Output the [X, Y] coordinate of the center of the cell containing the given text.  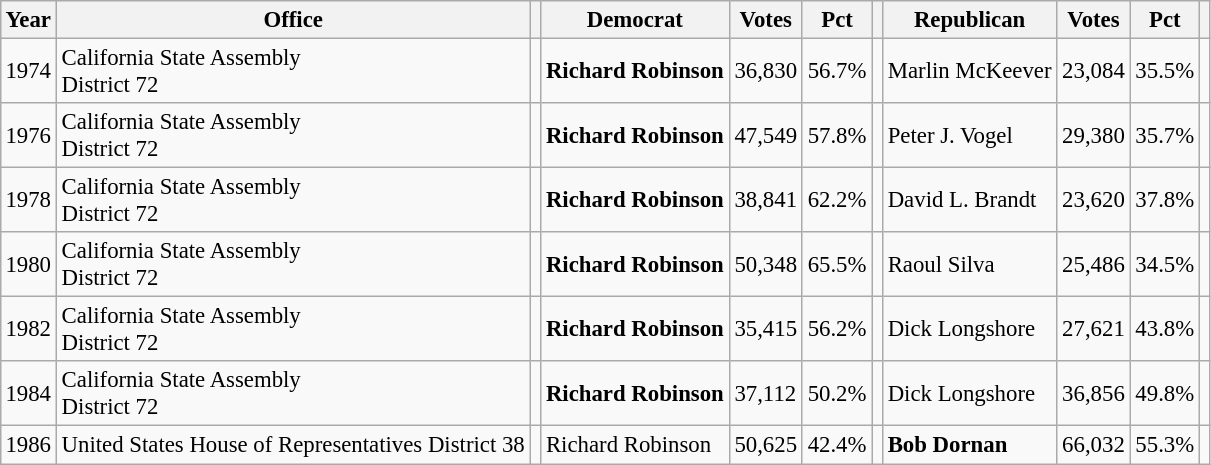
1986 [28, 445]
Democrat [635, 20]
Year [28, 20]
37.8% [1164, 200]
25,486 [1094, 264]
57.8% [836, 136]
David L. Brandt [969, 200]
United States House of Representatives District 38 [293, 445]
29,380 [1094, 136]
56.7% [836, 70]
50.2% [836, 394]
Raoul Silva [969, 264]
56.2% [836, 330]
27,621 [1094, 330]
37,112 [766, 394]
Marlin McKeever [969, 70]
23,620 [1094, 200]
35.7% [1164, 136]
1980 [28, 264]
65.5% [836, 264]
35,415 [766, 330]
50,348 [766, 264]
43.8% [1164, 330]
66,032 [1094, 445]
Office [293, 20]
Bob Dornan [969, 445]
23,084 [1094, 70]
1978 [28, 200]
1984 [28, 394]
50,625 [766, 445]
36,856 [1094, 394]
62.2% [836, 200]
1976 [28, 136]
34.5% [1164, 264]
1982 [28, 330]
55.3% [1164, 445]
47,549 [766, 136]
49.8% [1164, 394]
38,841 [766, 200]
36,830 [766, 70]
Republican [969, 20]
Peter J. Vogel [969, 136]
1974 [28, 70]
42.4% [836, 445]
35.5% [1164, 70]
